Extract the (X, Y) coordinate from the center of the cell holding the provided text.  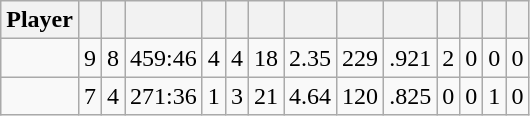
9 (90, 58)
18 (266, 58)
271:36 (164, 96)
.921 (410, 58)
3 (236, 96)
2.35 (310, 58)
120 (360, 96)
21 (266, 96)
.825 (410, 96)
7 (90, 96)
8 (114, 58)
229 (360, 58)
459:46 (164, 58)
Player (40, 20)
2 (448, 58)
4.64 (310, 96)
